Extract the (x, y) coordinate from the center of the cell holding the provided text.  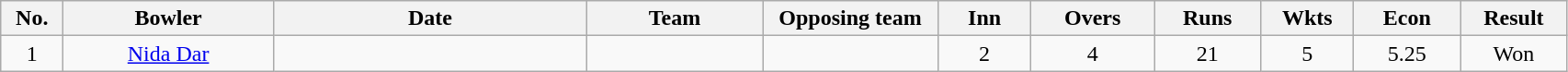
Nida Dar (169, 54)
Bowler (169, 18)
No. (32, 18)
Opposing team (851, 18)
Won (1514, 54)
Runs (1208, 18)
Team (675, 18)
5.25 (1407, 54)
Date (430, 18)
1 (32, 54)
Overs (1093, 18)
5 (1307, 54)
Wkts (1307, 18)
4 (1093, 54)
Inn (985, 18)
21 (1208, 54)
Result (1514, 18)
2 (985, 54)
Econ (1407, 18)
